Locate the cell with the specified text and output its [x, y] center coordinate. 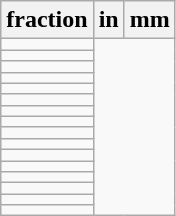
fraction [47, 20]
mm [150, 20]
in [108, 20]
